For the text-containing cell, return its midpoint in [X, Y] coordinate format. 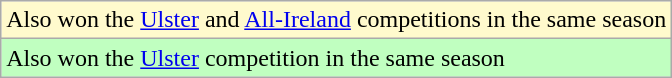
Also won the Ulster competition in the same season [336, 58]
Also won the Ulster and All-Ireland competitions in the same season [336, 20]
